Pinpoint the cell where the given text exists, returning its (x, y) midpoint coordinate. 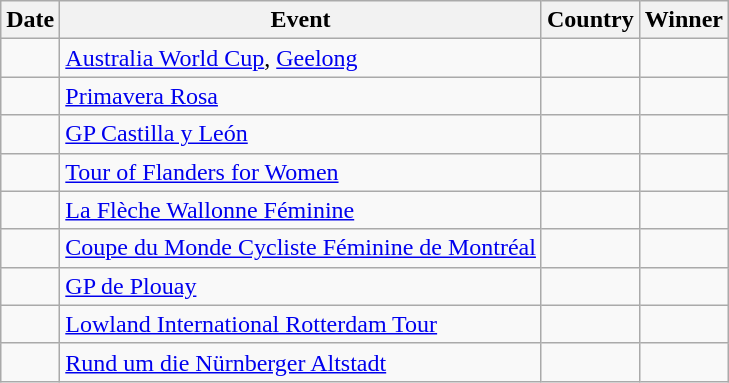
Date (30, 20)
Rund um die Nürnberger Altstadt (301, 362)
Winner (684, 20)
Australia World Cup, Geelong (301, 58)
Primavera Rosa (301, 96)
Tour of Flanders for Women (301, 172)
GP de Plouay (301, 286)
Country (590, 20)
La Flèche Wallonne Féminine (301, 210)
GP Castilla y León (301, 134)
Event (301, 20)
Coupe du Monde Cycliste Féminine de Montréal (301, 248)
Lowland International Rotterdam Tour (301, 324)
